Detect which cell encompasses the target text, then output its (X, Y) center coordinate. 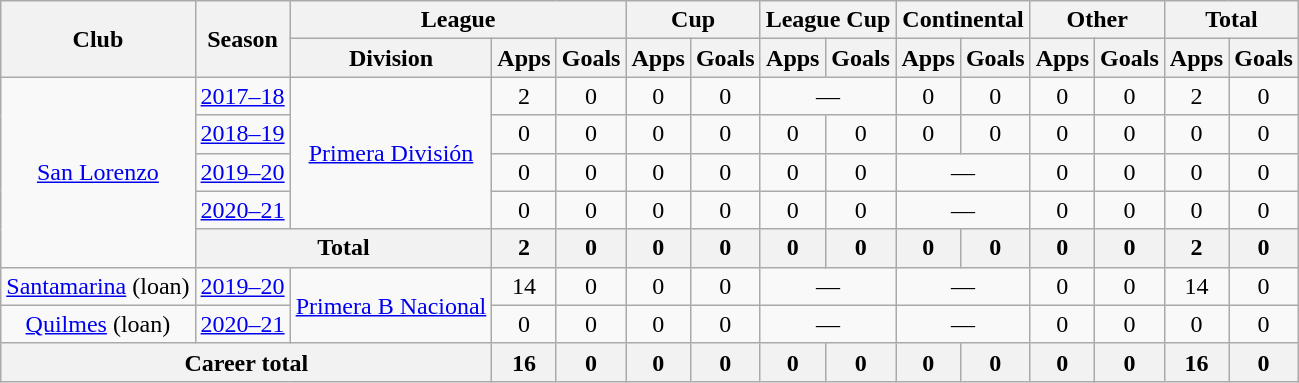
Primera B Nacional (391, 305)
League Cup (828, 20)
2017–18 (242, 96)
League (458, 20)
Division (391, 58)
Cup (693, 20)
Club (98, 39)
Career total (246, 362)
Santamarina (loan) (98, 286)
2018–19 (242, 134)
Continental (963, 20)
Primera División (391, 153)
Other (1097, 20)
San Lorenzo (98, 172)
Season (242, 39)
Quilmes (loan) (98, 324)
